Search for the cell housing the specified text and yield its (x, y) center coordinate. 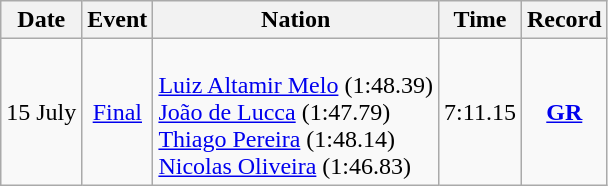
7:11.15 (480, 112)
GR (564, 112)
Record (564, 20)
Event (118, 20)
15 July (42, 112)
Time (480, 20)
Luiz Altamir Melo (1:48.39)João de Lucca (1:47.79)Thiago Pereira (1:48.14)Nicolas Oliveira (1:46.83) (296, 112)
Date (42, 20)
Nation (296, 20)
Final (118, 112)
